Identify which cell holds the provided text, then report its [X, Y] central coordinate. 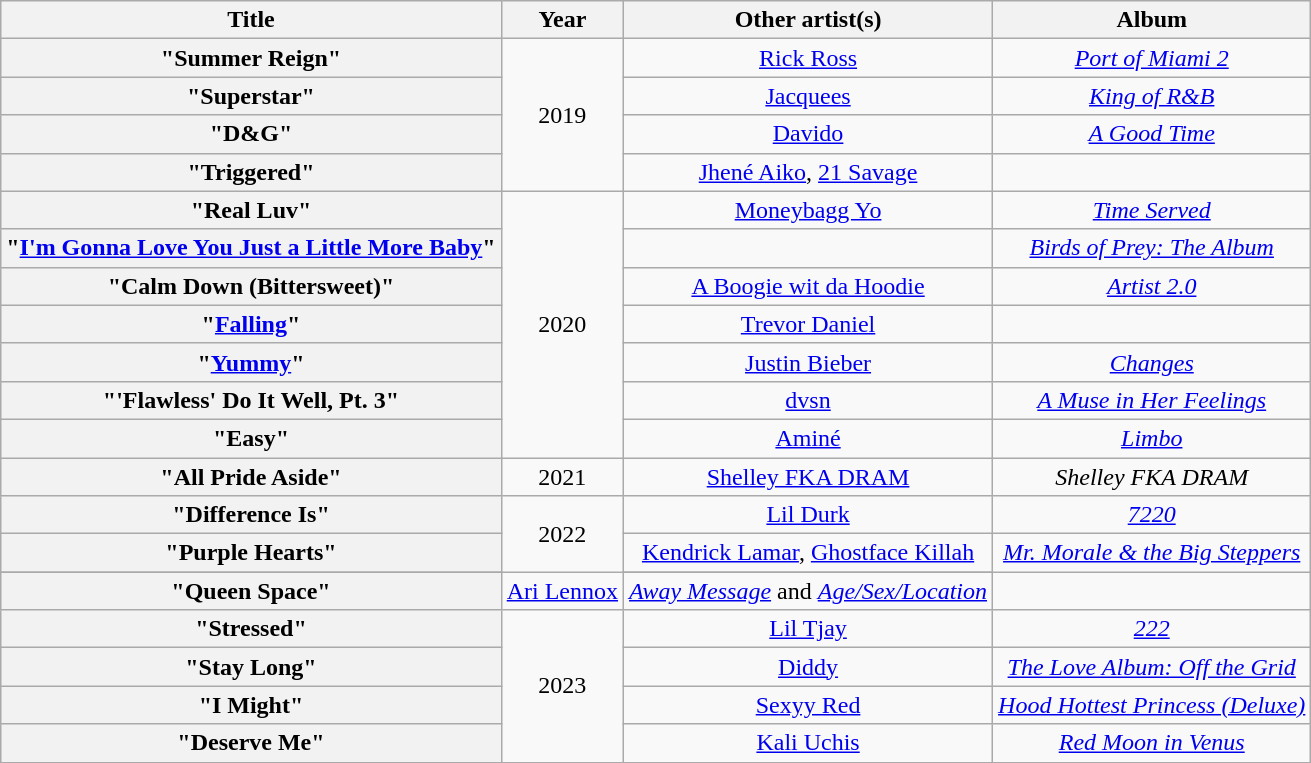
Other artist(s) [808, 20]
2022 [562, 534]
Hood Hottest Princess (Deluxe) [1152, 705]
Port of Miami 2 [1152, 58]
Birds of Prey: The Album [1152, 248]
Limbo [1152, 438]
2023 [562, 686]
Mr. Morale & the Big Steppers [1152, 553]
"'Flawless' Do It Well, Pt. 3" [251, 400]
"Calm Down (Bittersweet)" [251, 286]
"Summer Reign" [251, 58]
"Deserve Me" [251, 743]
Album [1152, 20]
Aminé [808, 438]
"All Pride Aside" [251, 477]
Ari Lennox [562, 591]
Rick Ross [808, 58]
Artist 2.0 [1152, 286]
dvsn [808, 400]
Changes [1152, 362]
"Queen Space" [251, 591]
Red Moon in Venus [1152, 743]
"Stressed" [251, 629]
King of R&B [1152, 96]
"Real Luv" [251, 210]
Kendrick Lamar, Ghostface Killah [808, 553]
Jhené Aiko, 21 Savage [808, 172]
Jacquees [808, 96]
"Superstar" [251, 96]
Time Served [1152, 210]
Diddy [808, 667]
A Good Time [1152, 134]
Sexyy Red [808, 705]
Trevor Daniel [808, 324]
Lil Durk [808, 515]
The Love Album: Off the Grid [1152, 667]
Away Message and Age/Sex/Location [808, 591]
Justin Bieber [808, 362]
"Triggered" [251, 172]
Moneybagg Yo [808, 210]
"Easy" [251, 438]
2019 [562, 115]
Kali Uchis [808, 743]
7220 [1152, 515]
2021 [562, 477]
"Yummy" [251, 362]
"D&G" [251, 134]
"Purple Hearts" [251, 553]
2020 [562, 324]
Lil Tjay [808, 629]
"I Might" [251, 705]
Title [251, 20]
"Difference Is" [251, 515]
"I'm Gonna Love You Just a Little More Baby" [251, 248]
"Stay Long" [251, 667]
A Boogie wit da Hoodie [808, 286]
A Muse in Her Feelings [1152, 400]
222 [1152, 629]
"Falling" [251, 324]
Year [562, 20]
Davido [808, 134]
